From the cell containing the given text, extract its center point as [X, Y] coordinate. 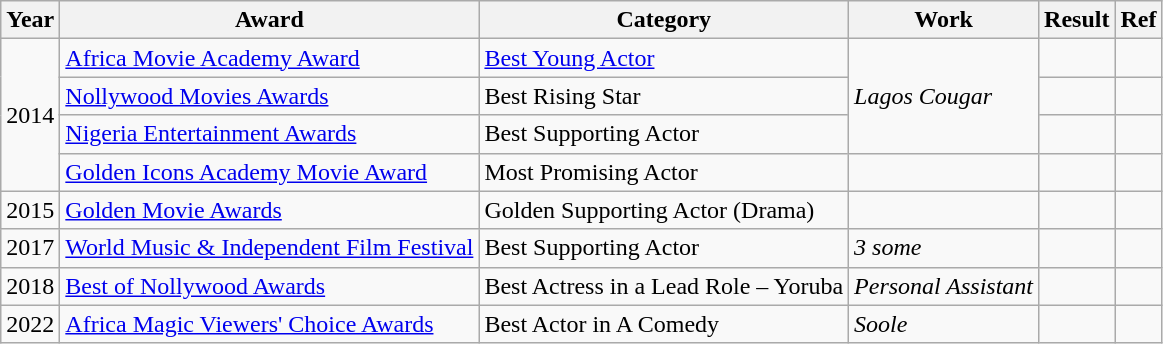
3 some [944, 248]
World Music & Independent Film Festival [270, 248]
Best Rising Star [664, 96]
Nollywood Movies Awards [270, 96]
Best Actress in a Lead Role – Yoruba [664, 286]
2022 [30, 324]
Best Actor in A Comedy [664, 324]
Ref [1138, 20]
Result [1077, 20]
Work [944, 20]
2014 [30, 115]
Best of Nollywood Awards [270, 286]
2018 [30, 286]
Award [270, 20]
Golden Supporting Actor (Drama) [664, 210]
Year [30, 20]
Category [664, 20]
2015 [30, 210]
Golden Movie Awards [270, 210]
Personal Assistant [944, 286]
Nigeria Entertainment Awards [270, 134]
Most Promising Actor [664, 172]
Soole [944, 324]
Best Young Actor [664, 58]
2017 [30, 248]
Lagos Cougar [944, 96]
Africa Magic Viewers' Choice Awards [270, 324]
Golden Icons Academy Movie Award [270, 172]
Africa Movie Academy Award [270, 58]
